For the text-containing cell, return its midpoint in [X, Y] coordinate format. 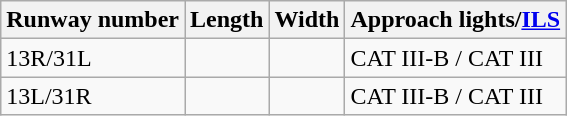
Approach lights/ILS [456, 20]
13R/31L [93, 58]
Length [227, 20]
Width [307, 20]
13L/31R [93, 96]
Runway number [93, 20]
